Return [X, Y] of the center of cell containing provided text 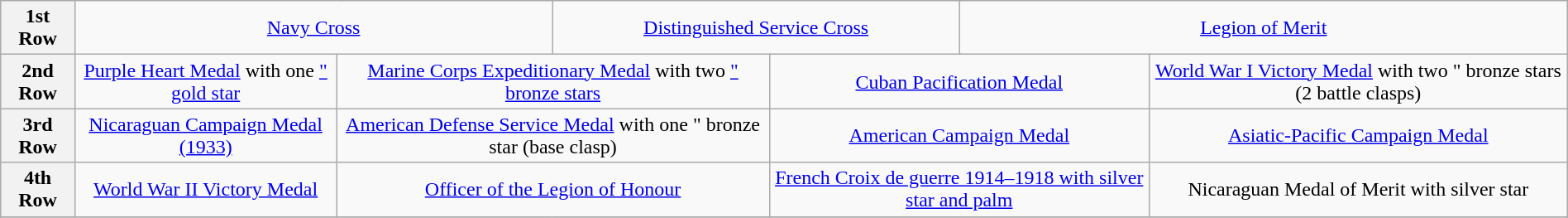
Distinguished Service Cross [756, 28]
World War I Victory Medal with two " bronze stars (2 battle clasps) [1358, 81]
Marine Corps Expeditionary Medal with two " bronze stars [552, 81]
American Defense Service Medal with one " bronze star (base clasp) [552, 136]
Nicaraguan Medal of Merit with silver star [1358, 189]
1st Row [38, 28]
3rd Row [38, 136]
Cuban Pacification Medal [959, 81]
Legion of Merit [1264, 28]
2nd Row [38, 81]
4th Row [38, 189]
Purple Heart Medal with one " gold star [205, 81]
French Croix de guerre 1914–1918 with silver star and palm [959, 189]
American Campaign Medal [959, 136]
World War II Victory Medal [205, 189]
Asiatic-Pacific Campaign Medal [1358, 136]
Navy Cross [313, 28]
Nicaraguan Campaign Medal (1933) [205, 136]
Officer of the Legion of Honour [552, 189]
